Locate the cell with the specified text and output its [x, y] center coordinate. 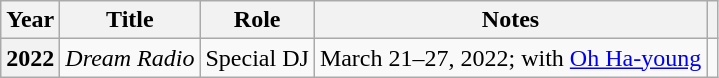
Dream Radio [130, 58]
March 21–27, 2022; with Oh Ha-young [510, 58]
Title [130, 20]
Year [30, 20]
2022 [30, 58]
Role [257, 20]
Special DJ [257, 58]
Notes [510, 20]
